Locate the cell with the specified text and output its (x, y) center coordinate. 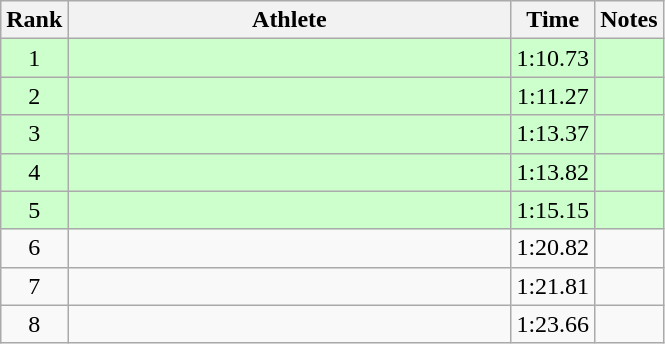
6 (34, 248)
1:20.82 (553, 248)
4 (34, 172)
1 (34, 58)
7 (34, 286)
1:11.27 (553, 96)
Rank (34, 20)
Time (553, 20)
1:21.81 (553, 286)
1:13.82 (553, 172)
2 (34, 96)
1:15.15 (553, 210)
Notes (629, 20)
8 (34, 324)
5 (34, 210)
1:23.66 (553, 324)
1:10.73 (553, 58)
3 (34, 134)
Athlete (290, 20)
1:13.37 (553, 134)
